Search for the cell housing the specified text and yield its (X, Y) center coordinate. 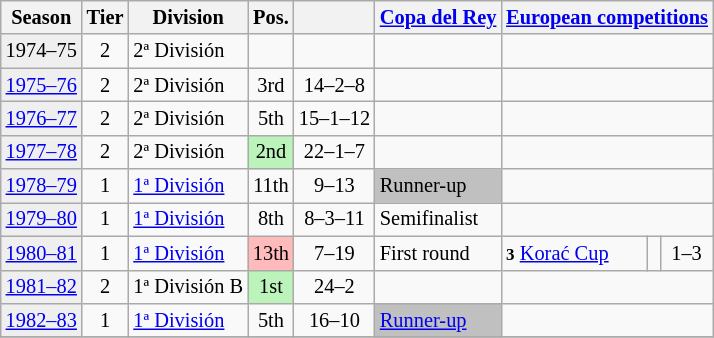
2nd (271, 152)
First round (438, 253)
8–3–11 (334, 219)
13th (271, 253)
1975–76 (42, 85)
1ª División B (188, 287)
1978–79 (42, 186)
3rd (271, 85)
Division (188, 17)
Pos. (271, 17)
European competitions (607, 17)
1976–77 (42, 118)
16–10 (334, 320)
14–2–8 (334, 85)
Season (42, 17)
9–13 (334, 186)
1982–83 (42, 320)
1977–78 (42, 152)
Tier (106, 17)
7–19 (334, 253)
Semifinalist (438, 219)
15–1–12 (334, 118)
1980–81 (42, 253)
1974–75 (42, 51)
11th (271, 186)
1981–82 (42, 287)
22–1–7 (334, 152)
Copa del Rey (438, 17)
8th (271, 219)
3 Korać Cup (574, 253)
24–2 (334, 287)
1–3 (686, 253)
1st (271, 287)
1979–80 (42, 219)
